From the cell containing the given text, extract its center point as [x, y] coordinate. 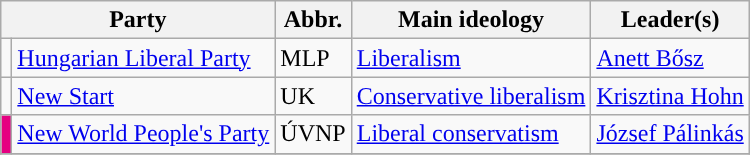
Main ideology [471, 20]
Anett Bősz [670, 58]
Party [138, 20]
Liberalism [471, 58]
New World People's Party [144, 134]
Conservative liberalism [471, 96]
Hungarian Liberal Party [144, 58]
New Start [144, 96]
József Pálinkás [670, 134]
ÚVNP [313, 134]
Abbr. [313, 20]
MLP [313, 58]
Leader(s) [670, 20]
Krisztina Hohn [670, 96]
UK [313, 96]
Liberal conservatism [471, 134]
